Pinpoint the cell where the given text exists, returning its (x, y) midpoint coordinate. 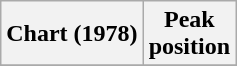
Peakposition (189, 34)
Chart (1978) (72, 34)
